Search for the cell housing the specified text and yield its (X, Y) center coordinate. 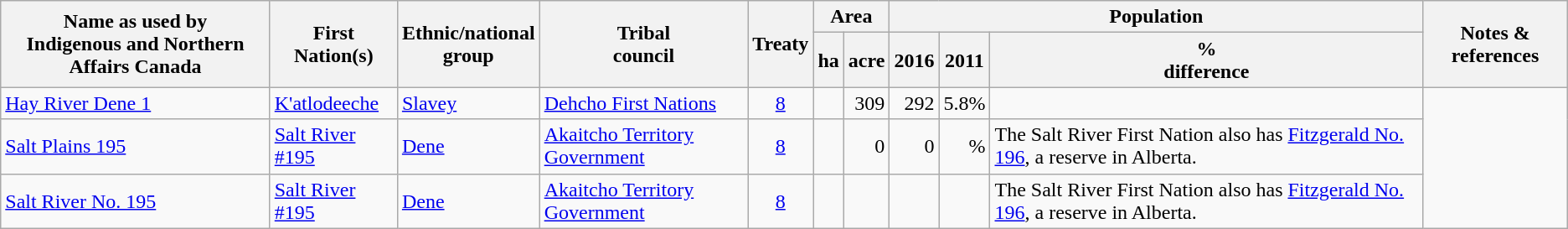
292 (915, 103)
Salt Plains 195 (136, 146)
% (965, 146)
Ethnic/nationalgroup (468, 44)
Hay River Dene 1 (136, 103)
Salt River No. 195 (136, 201)
acre (866, 60)
Notes & references (1495, 44)
2011 (965, 60)
ha (828, 60)
Dehcho First Nations (643, 103)
First Nation(s) (333, 44)
Population (1156, 17)
309 (866, 103)
Tribalcouncil (643, 44)
Treaty (781, 44)
Slavey (468, 103)
5.8% (965, 103)
K'atlodeeche (333, 103)
%difference (1206, 60)
Area (851, 17)
Name as used byIndigenous and Northern Affairs Canada (136, 44)
2016 (915, 60)
